Identify which cell holds the provided text, then report its [X, Y] central coordinate. 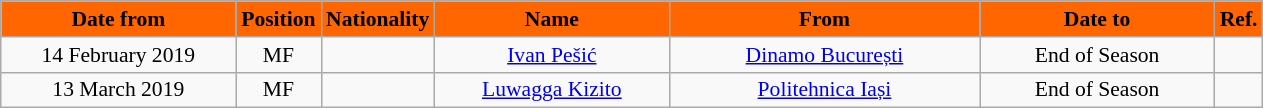
Luwagga Kizito [552, 90]
14 February 2019 [118, 55]
Ref. [1239, 19]
Date to [1098, 19]
Ivan Pešić [552, 55]
13 March 2019 [118, 90]
Name [552, 19]
Politehnica Iași [824, 90]
Position [278, 19]
Nationality [378, 19]
From [824, 19]
Dinamo București [824, 55]
Date from [118, 19]
